Output the (x, y) coordinate of the center of the cell containing the given text.  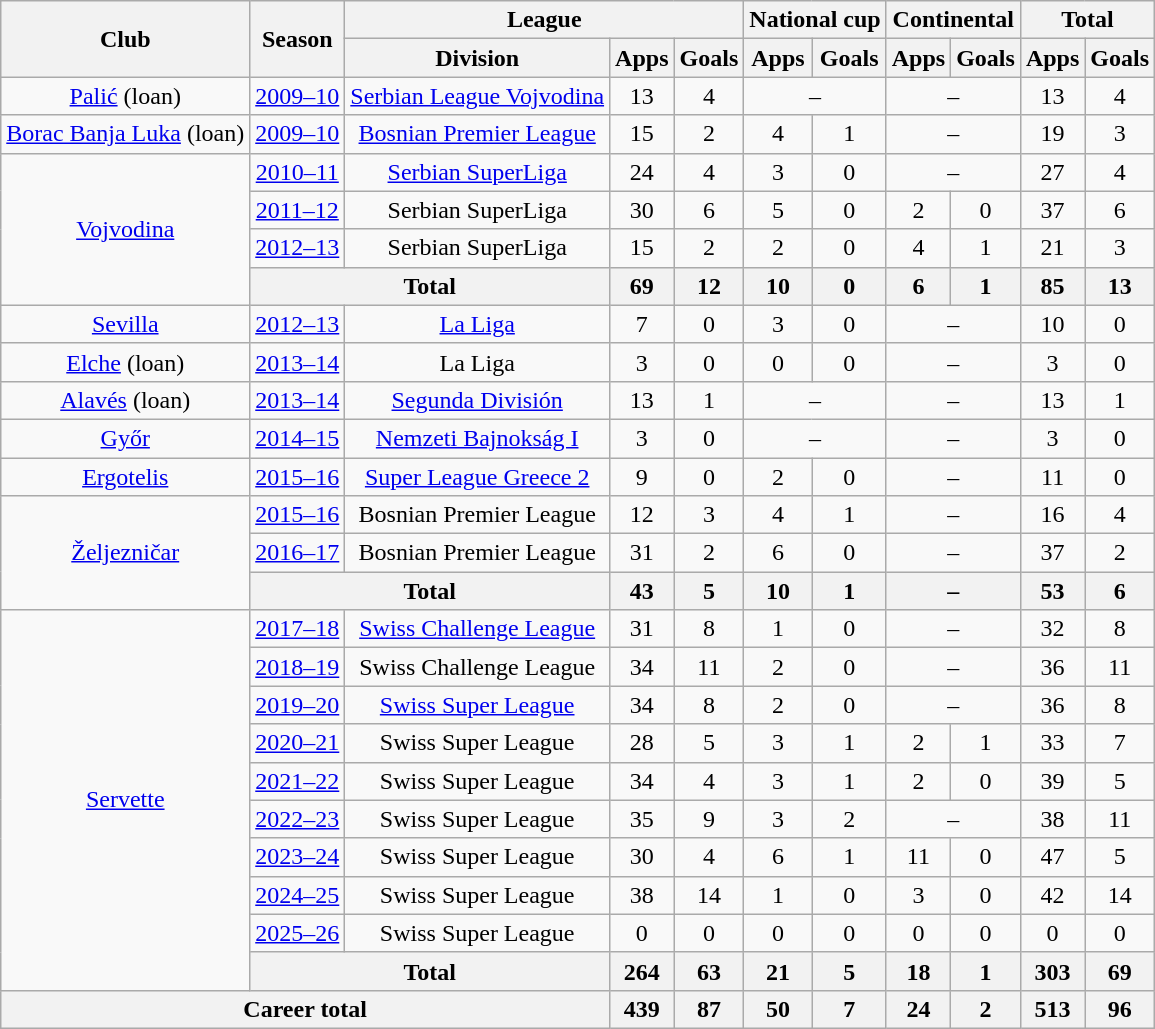
Palić (loan) (126, 96)
513 (1052, 1009)
Season (298, 39)
33 (1052, 743)
18 (918, 971)
42 (1052, 895)
Nemzeti Bajnokság I (478, 438)
Career total (306, 1009)
Győr (126, 438)
19 (1052, 134)
2025–26 (298, 933)
39 (1052, 781)
2024–25 (298, 895)
Alavés (loan) (126, 400)
2022–23 (298, 819)
Elche (loan) (126, 362)
96 (1120, 1009)
2019–20 (298, 705)
32 (1052, 629)
53 (1052, 591)
2010–11 (298, 172)
2017–18 (298, 629)
Continental (953, 20)
85 (1052, 286)
63 (709, 971)
Sevilla (126, 324)
Club (126, 39)
2021–22 (298, 781)
35 (642, 819)
Segunda División (478, 400)
Super League Greece 2 (478, 477)
303 (1052, 971)
2016–17 (298, 553)
50 (778, 1009)
National cup (815, 20)
Serbian League Vojvodina (478, 96)
League (544, 20)
47 (1052, 857)
Ergotelis (126, 477)
16 (1052, 515)
264 (642, 971)
Vojvodina (126, 229)
87 (709, 1009)
2023–24 (298, 857)
2020–21 (298, 743)
27 (1052, 172)
2011–12 (298, 210)
Borac Banja Luka (loan) (126, 134)
439 (642, 1009)
28 (642, 743)
2014–15 (298, 438)
43 (642, 591)
Željezničar (126, 553)
Servette (126, 800)
Division (478, 58)
2018–19 (298, 667)
